Search for the cell housing the specified text and yield its [X, Y] center coordinate. 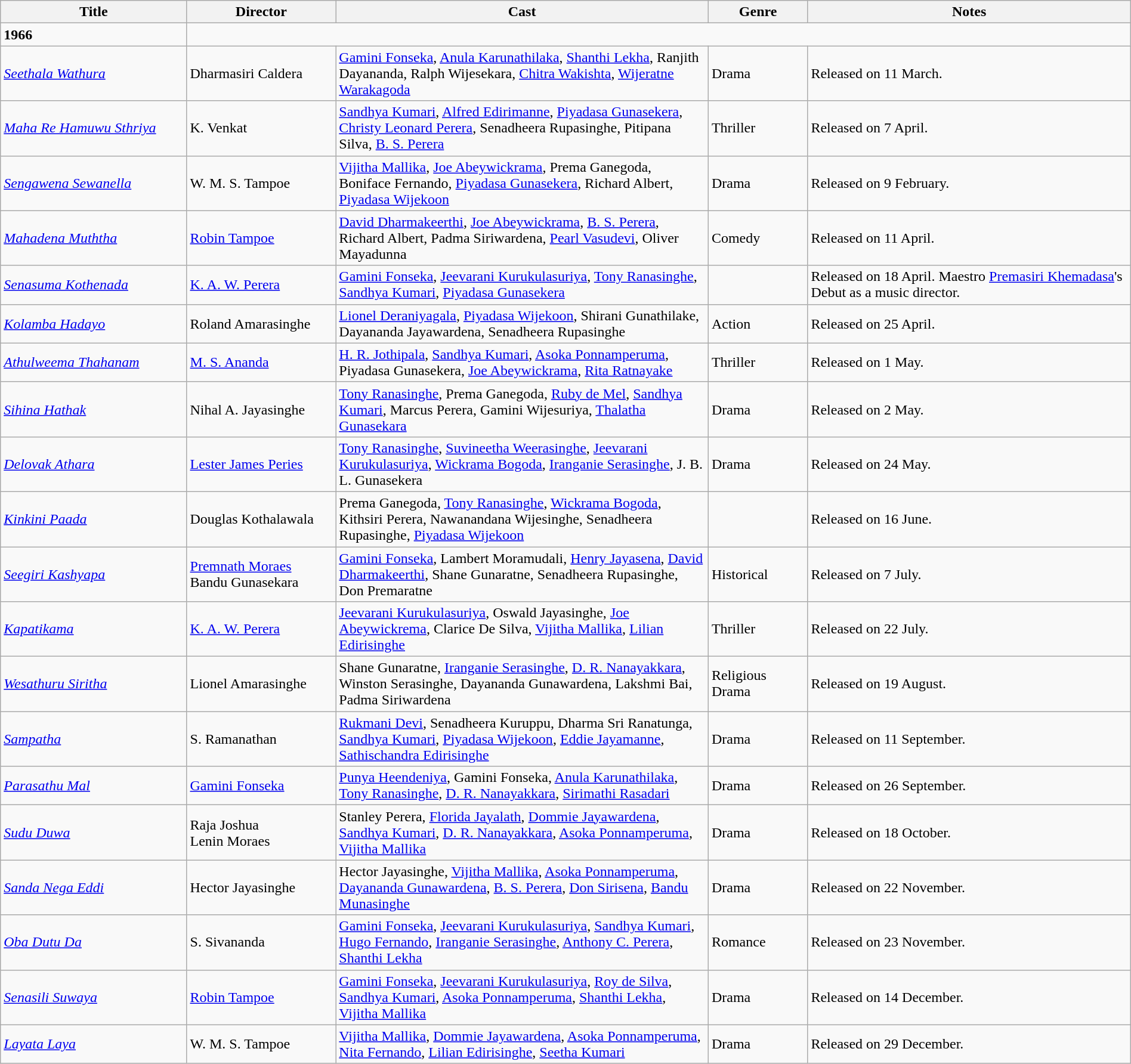
Vijitha Mallika, Joe Abeywickrama, Prema Ganegoda, Boniface Fernando, Piyadasa Gunasekera, Richard Albert, Piyadasa Wijekoon [523, 183]
Released on 14 December. [969, 997]
Director [261, 12]
Seegiri Kashyapa [94, 574]
Released on 24 May. [969, 464]
1966 [94, 35]
Athulweema Thahanam [94, 363]
Raja Joshua Lenin Moraes [261, 833]
Jeevarani Kurukulasuriya, Oswald Jayasinghe, Joe Abeywickrema, Clarice De Silva, Vijitha Mallika, Lilian Edirisinghe [523, 629]
Seethala Wathura [94, 73]
Douglas Kothalawala [261, 519]
Released on 1 May. [969, 363]
Nihal A. Jayasinghe [261, 409]
Lionel Deraniyagala, Piyadasa Wijekoon, Shirani Gunathilake, Dayananda Jayawardena, Senadheera Rupasinghe [523, 323]
Released on 7 April. [969, 128]
Released on 7 July. [969, 574]
Sudu Duwa [94, 833]
M. S. Ananda [261, 363]
Hector Jayasinghe [261, 887]
Delovak Athara [94, 464]
Released on 23 November. [969, 942]
Prema Ganegoda, Tony Ranasinghe, Wickrama Bogoda, Kithsiri Perera, Nawanandana Wijesinghe, Senadheera Rupasinghe, Piyadasa Wijekoon [523, 519]
Sihina Hathak [94, 409]
Mahadena Muththa [94, 238]
Tony Ranasinghe, Suvineetha Weerasinghe, Jeevarani Kurukulasuriya, Wickrama Bogoda, Iranganie Serasinghe, J. B. L. Gunasekera [523, 464]
Comedy [758, 238]
H. R. Jothipala, Sandhya Kumari, Asoka Ponnamperuma, Piyadasa Gunasekera, Joe Abeywickrama, Rita Ratnayake [523, 363]
Gamini Fonseka, Anula Karunathilaka, Shanthi Lekha, Ranjith Dayananda, Ralph Wijesekara, Chitra Wakishta, Wijeratne Warakagoda [523, 73]
Released on 22 November. [969, 887]
Dharmasiri Caldera [261, 73]
Title [94, 12]
Maha Re Hamuwu Sthriya [94, 128]
Parasathu Mal [94, 786]
Hector Jayasinghe, Vijitha Mallika, Asoka Ponnamperuma, Dayananda Gunawardena, B. S. Perera, Don Sirisena, Bandu Munasinghe [523, 887]
S. Ramanathan [261, 739]
Oba Dutu Da [94, 942]
Released on 25 April. [969, 323]
Action [758, 323]
Lionel Amarasinghe [261, 684]
Shane Gunaratne, Iranganie Serasinghe, D. R. Nanayakkara, Winston Serasinghe, Dayananda Gunawardena, Lakshmi Bai, Padma Siriwardena [523, 684]
Released on 2 May. [969, 409]
Kapatikama [94, 629]
Gamini Fonseka [261, 786]
Released on 26 September. [969, 786]
Released on 9 February. [969, 183]
Gamini Fonseka, Lambert Moramudali, Henry Jayasena, David Dharmakeerthi, Shane Gunaratne, Senadheera Rupasinghe, Don Premaratne [523, 574]
Premnath MoraesBandu Gunasekara [261, 574]
Tony Ranasinghe, Prema Ganegoda, Ruby de Mel, Sandhya Kumari, Marcus Perera, Gamini Wijesuriya, Thalatha Gunasekara [523, 409]
Kolamba Hadayo [94, 323]
Genre [758, 12]
Sengawena Sewanella [94, 183]
Gamini Fonseka, Jeevarani Kurukulasuriya, Sandhya Kumari, Hugo Fernando, Iranganie Serasinghe, Anthony C. Perera, Shanthi Lekha [523, 942]
Stanley Perera, Florida Jayalath, Dommie Jayawardena, Sandhya Kumari, D. R. Nanayakkara, Asoka Ponnamperuma, Vijitha Mallika [523, 833]
Senasuma Kothenada [94, 285]
Lester James Peries [261, 464]
Notes [969, 12]
Released on 18 April. Maestro Premasiri Khemadasa's Debut as a music director. [969, 285]
Rukmani Devi, Senadheera Kuruppu, Dharma Sri Ranatunga, Sandhya Kumari, Piyadasa Wijekoon, Eddie Jayamanne, Sathischandra Edirisinghe [523, 739]
Released on 11 September. [969, 739]
Released on 19 August. [969, 684]
Punya Heendeniya, Gamini Fonseka, Anula Karunathilaka, Tony Ranasinghe, D. R. Nanayakkara, Sirimathi Rasadari [523, 786]
Senasili Suwaya [94, 997]
Roland Amarasinghe [261, 323]
Religious Drama [758, 684]
Gamini Fonseka, Jeevarani Kurukulasuriya, Tony Ranasinghe, Sandhya Kumari, Piyadasa Gunasekera [523, 285]
Released on 11 March. [969, 73]
Sampatha [94, 739]
Released on 22 July. [969, 629]
Historical [758, 574]
Kinkini Paada [94, 519]
Released on 11 April. [969, 238]
Released on 18 October. [969, 833]
Wesathuru Siritha [94, 684]
Layata Laya [94, 1044]
S. Sivananda [261, 942]
K. Venkat [261, 128]
Released on 16 June. [969, 519]
Released on 29 December. [969, 1044]
Sandhya Kumari, Alfred Edirimanne, Piyadasa Gunasekera, Christy Leonard Perera, Senadheera Rupasinghe, Pitipana Silva, B. S. Perera [523, 128]
Gamini Fonseka, Jeevarani Kurukulasuriya, Roy de Silva, Sandhya Kumari, Asoka Ponnamperuma, Shanthi Lekha, Vijitha Mallika [523, 997]
Vijitha Mallika, Dommie Jayawardena, Asoka Ponnamperuma, Nita Fernando, Lilian Edirisinghe, Seetha Kumari [523, 1044]
Sanda Nega Eddi [94, 887]
David Dharmakeerthi, Joe Abeywickrama, B. S. Perera, Richard Albert, Padma Siriwardena, Pearl Vasudevi, Oliver Mayadunna [523, 238]
Romance [758, 942]
Cast [523, 12]
